Return (x, y) of the center of cell containing provided text 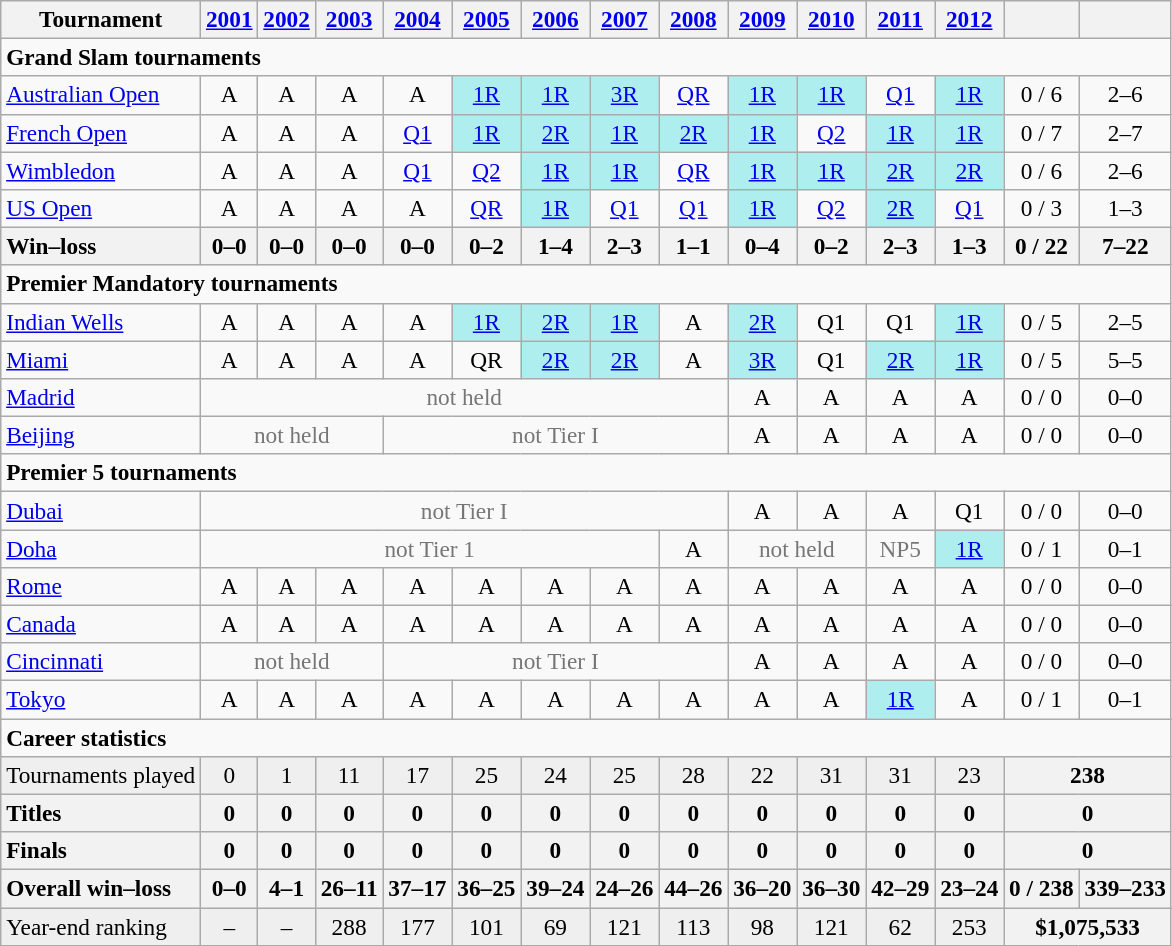
Tokyo (101, 699)
5–5 (1125, 359)
22 (762, 775)
98 (762, 926)
36–25 (486, 888)
37–17 (418, 888)
0 / 7 (1042, 133)
Tournament (101, 19)
2007 (624, 19)
Win–loss (101, 246)
$1,075,533 (1088, 926)
US Open (101, 208)
Year-end ranking (101, 926)
2010 (832, 19)
Beijing (101, 435)
39–24 (556, 888)
11 (349, 775)
Miami (101, 359)
2–5 (1125, 322)
Canada (101, 624)
Cincinnati (101, 662)
28 (694, 775)
2009 (762, 19)
24–26 (624, 888)
253 (970, 926)
1 (286, 775)
2008 (694, 19)
23 (970, 775)
101 (486, 926)
2004 (418, 19)
Doha (101, 548)
Indian Wells (101, 322)
42–29 (900, 888)
69 (556, 926)
Wimbledon (101, 170)
Dubai (101, 510)
24 (556, 775)
2006 (556, 19)
36–30 (832, 888)
Titles (101, 813)
177 (418, 926)
Overall win–loss (101, 888)
French Open (101, 133)
Rome (101, 586)
Grand Slam tournaments (586, 57)
238 (1088, 775)
2003 (349, 19)
Premier Mandatory tournaments (586, 284)
0 / 238 (1042, 888)
Tournaments played (101, 775)
2–7 (1125, 133)
2001 (230, 19)
1–1 (694, 246)
1–4 (556, 246)
339–233 (1125, 888)
0 / 22 (1042, 246)
NP5 (900, 548)
17 (418, 775)
2005 (486, 19)
0–4 (762, 246)
Career statistics (586, 737)
0 / 3 (1042, 208)
44–26 (694, 888)
23–24 (970, 888)
Australian Open (101, 95)
Madrid (101, 397)
2012 (970, 19)
36–20 (762, 888)
Premier 5 tournaments (586, 473)
2011 (900, 19)
Finals (101, 850)
113 (694, 926)
4–1 (286, 888)
288 (349, 926)
2002 (286, 19)
62 (900, 926)
26–11 (349, 888)
not Tier 1 (430, 548)
7–22 (1125, 246)
